For the text-containing cell, return its midpoint in [x, y] coordinate format. 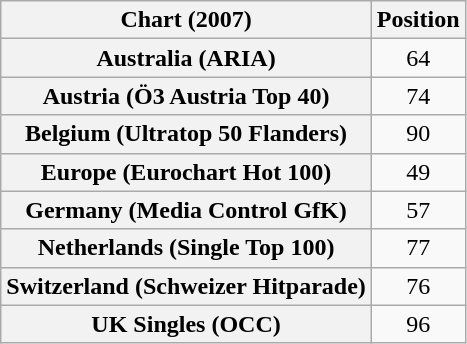
77 [418, 248]
74 [418, 96]
76 [418, 286]
Belgium (Ultratop 50 Flanders) [186, 134]
Position [418, 20]
Netherlands (Single Top 100) [186, 248]
Chart (2007) [186, 20]
Europe (Eurochart Hot 100) [186, 172]
UK Singles (OCC) [186, 324]
96 [418, 324]
Germany (Media Control GfK) [186, 210]
64 [418, 58]
90 [418, 134]
Australia (ARIA) [186, 58]
57 [418, 210]
Switzerland (Schweizer Hitparade) [186, 286]
Austria (Ö3 Austria Top 40) [186, 96]
49 [418, 172]
